Locate the cell with the specified text and output its [X, Y] center coordinate. 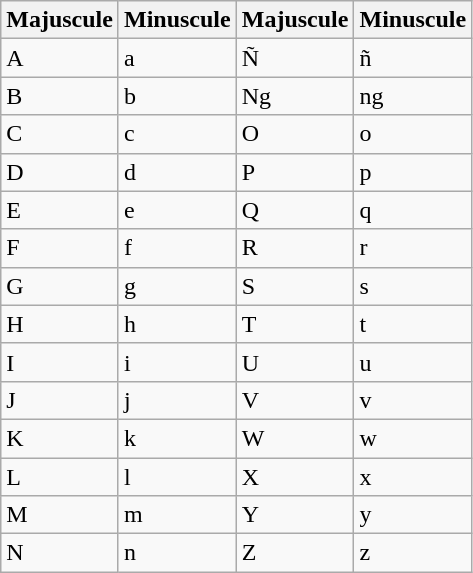
f [177, 248]
m [177, 515]
R [295, 248]
b [177, 96]
E [60, 210]
n [177, 553]
j [177, 400]
F [60, 248]
v [413, 400]
h [177, 324]
x [413, 477]
H [60, 324]
T [295, 324]
ñ [413, 58]
N [60, 553]
e [177, 210]
I [60, 362]
Q [295, 210]
Ñ [295, 58]
t [413, 324]
z [413, 553]
D [60, 172]
L [60, 477]
s [413, 286]
X [295, 477]
W [295, 438]
c [177, 134]
k [177, 438]
p [413, 172]
M [60, 515]
Y [295, 515]
a [177, 58]
B [60, 96]
i [177, 362]
Ng [295, 96]
y [413, 515]
U [295, 362]
O [295, 134]
w [413, 438]
G [60, 286]
S [295, 286]
u [413, 362]
g [177, 286]
o [413, 134]
d [177, 172]
ng [413, 96]
q [413, 210]
r [413, 248]
l [177, 477]
J [60, 400]
A [60, 58]
Z [295, 553]
K [60, 438]
V [295, 400]
C [60, 134]
P [295, 172]
